From the cell containing the given text, extract its center point as (X, Y) coordinate. 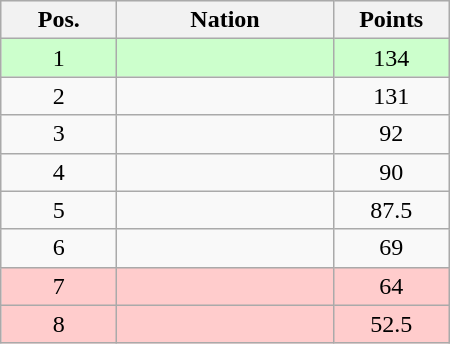
5 (59, 210)
1 (59, 58)
7 (59, 286)
8 (59, 324)
Points (391, 20)
90 (391, 172)
4 (59, 172)
6 (59, 248)
134 (391, 58)
2 (59, 96)
64 (391, 286)
69 (391, 248)
52.5 (391, 324)
Pos. (59, 20)
131 (391, 96)
3 (59, 134)
92 (391, 134)
Nation (225, 20)
87.5 (391, 210)
